Pinpoint the cell where the given text exists, returning its (x, y) midpoint coordinate. 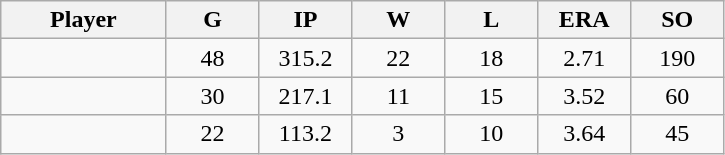
3.64 (584, 134)
45 (678, 134)
L (492, 20)
18 (492, 58)
48 (212, 58)
SO (678, 20)
IP (306, 20)
60 (678, 96)
ERA (584, 20)
3.52 (584, 96)
3 (398, 134)
2.71 (584, 58)
15 (492, 96)
W (398, 20)
30 (212, 96)
113.2 (306, 134)
11 (398, 96)
315.2 (306, 58)
190 (678, 58)
217.1 (306, 96)
Player (84, 20)
10 (492, 134)
G (212, 20)
